Extract the (x, y) coordinate from the center of the cell holding the provided text.  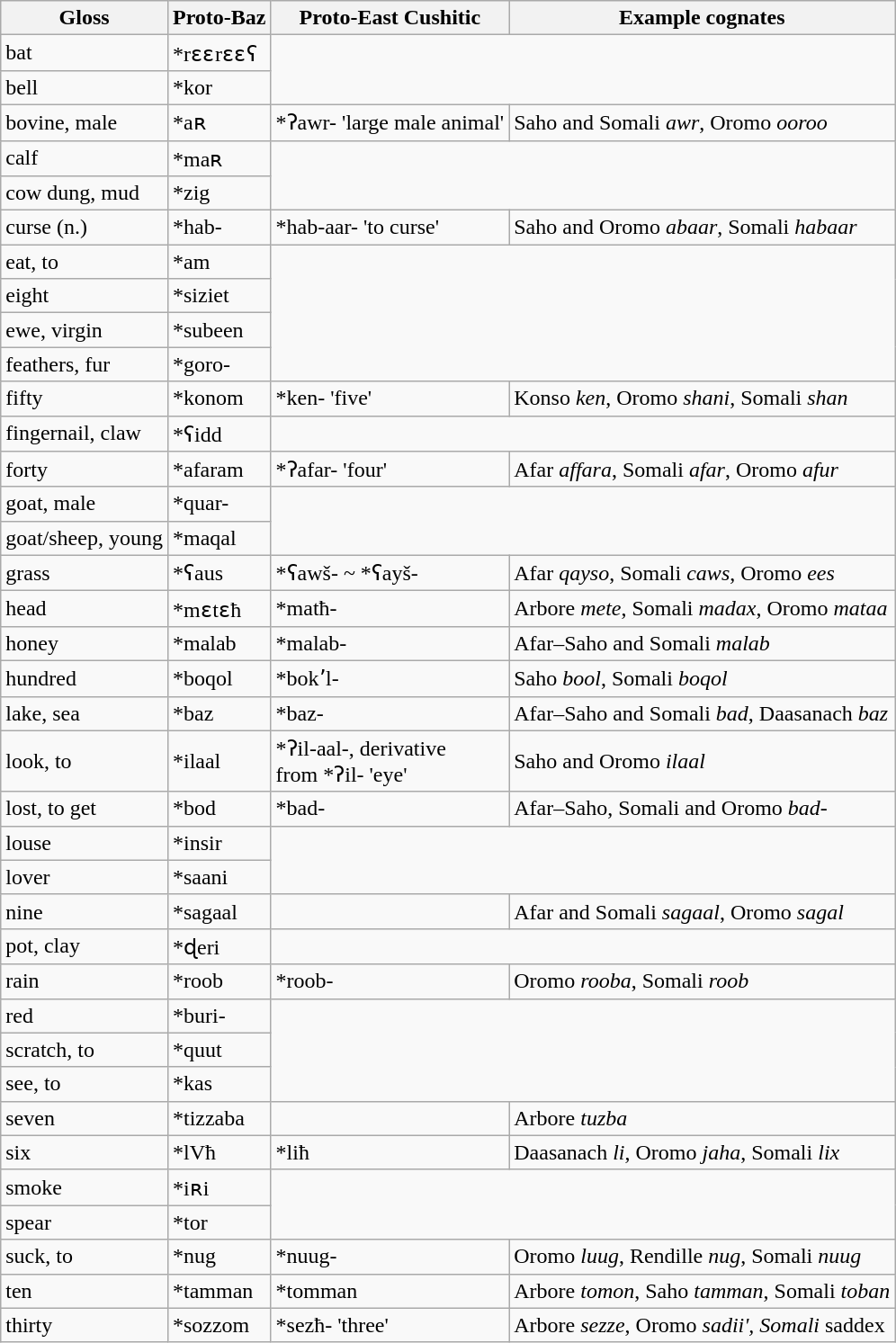
Example cognates (702, 18)
*kor (220, 87)
*quar- (220, 504)
Arbore tuzba (702, 1118)
*tizzaba (220, 1118)
hundred (85, 678)
ewe, virgin (85, 330)
*konom (220, 398)
ten (85, 1291)
*bad- (390, 809)
Afar and Somali sagaal, Oromo sagal (702, 911)
Gloss (85, 18)
eight (85, 296)
lover (85, 877)
curse (n.) (85, 228)
*nug (220, 1257)
Saho and Somali awr, Oromo ooroo (702, 122)
*liħ (390, 1152)
Afar affara, Somali afar, Oromo afur (702, 470)
*subeen (220, 330)
goat, male (85, 504)
Saho and Oromo abaar, Somali habaar (702, 228)
cow dung, mud (85, 193)
*hab-aar- 'to curse' (390, 228)
*ʕawš- ~ *ʕayš- (390, 573)
*roob- (390, 981)
calf (85, 158)
*ken- 'five' (390, 398)
*hab- (220, 228)
Oromo rooba, Somali roob (702, 981)
eat, to (85, 262)
*rɛɛrɛɛʕ (220, 53)
*ɖeri (220, 946)
bovine, male (85, 122)
Daasanach li, Oromo jaha, Somali lix (702, 1152)
fingernail, claw (85, 434)
*sozzom (220, 1325)
*bokʼl- (390, 678)
*ʔawr- 'large male animal' (390, 122)
spear (85, 1222)
fifty (85, 398)
*ilaal (220, 761)
*baz- (390, 713)
seven (85, 1118)
rain (85, 981)
*maqal (220, 538)
pot, clay (85, 946)
Saho and Oromo ilaal (702, 761)
*malab (220, 643)
louse (85, 843)
scratch, to (85, 1050)
*buri- (220, 1016)
*matħ- (390, 609)
*ʕaus (220, 573)
*roob (220, 981)
*iʀi (220, 1187)
*quut (220, 1050)
*siziet (220, 296)
head (85, 609)
grass (85, 573)
Konso ken, Oromo shani, Somali shan (702, 398)
*saani (220, 877)
forty (85, 470)
Proto-East Cushitic (390, 18)
*bod (220, 809)
*ʔafar- 'four' (390, 470)
*zig (220, 193)
bat (85, 53)
lake, sea (85, 713)
*malab- (390, 643)
see, to (85, 1084)
smoke (85, 1187)
red (85, 1016)
*insir (220, 843)
*nuug- (390, 1257)
Arbore mete, Somali madax, Oromo mataa (702, 609)
six (85, 1152)
*mɛtɛħ (220, 609)
Oromo luug, Rendille nug, Somali nuug (702, 1257)
*boqol (220, 678)
*sagaal (220, 911)
honey (85, 643)
*maʀ (220, 158)
*tor (220, 1222)
*lVħ (220, 1152)
*ʔil-aal-, derivativefrom *ʔil- 'eye' (390, 761)
*sezħ- 'three' (390, 1325)
nine (85, 911)
Afar qayso, Somali caws, Oromo ees (702, 573)
Afar–Saho and Somali malab (702, 643)
*tamman (220, 1291)
*aʀ (220, 122)
*afaram (220, 470)
suck, to (85, 1257)
*goro- (220, 364)
lost, to get (85, 809)
look, to (85, 761)
feathers, fur (85, 364)
thirty (85, 1325)
goat/sheep, young (85, 538)
Saho bool, Somali boqol (702, 678)
*tomman (390, 1291)
*baz (220, 713)
Proto-Baz (220, 18)
Arbore tomon, Saho tamman, Somali toban (702, 1291)
*am (220, 262)
bell (85, 87)
*ʕidd (220, 434)
Afar–Saho, Somali and Oromo bad- (702, 809)
*kas (220, 1084)
Arbore sezze, Oromo sadii', Somali saddex (702, 1325)
Afar–Saho and Somali bad, Daasanach baz (702, 713)
